Detect which cell encompasses the target text, then output its (X, Y) center coordinate. 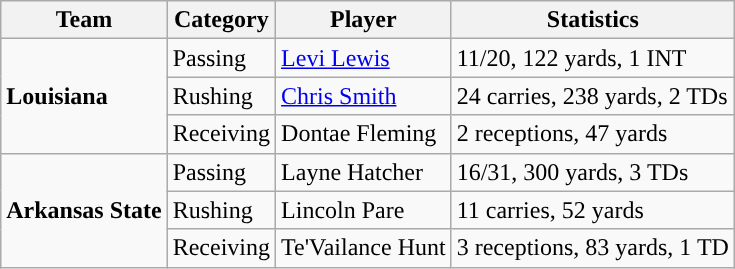
Team (84, 20)
Levi Lewis (364, 58)
Player (364, 20)
11 carries, 52 yards (592, 210)
Category (221, 20)
Statistics (592, 20)
24 carries, 238 yards, 2 TDs (592, 96)
2 receptions, 47 yards (592, 134)
Dontae Fleming (364, 134)
Te'Vailance Hunt (364, 248)
16/31, 300 yards, 3 TDs (592, 172)
Layne Hatcher (364, 172)
3 receptions, 83 yards, 1 TD (592, 248)
Arkansas State (84, 210)
11/20, 122 yards, 1 INT (592, 58)
Chris Smith (364, 96)
Lincoln Pare (364, 210)
Louisiana (84, 96)
